Pinpoint the cell where the given text exists, returning its [x, y] midpoint coordinate. 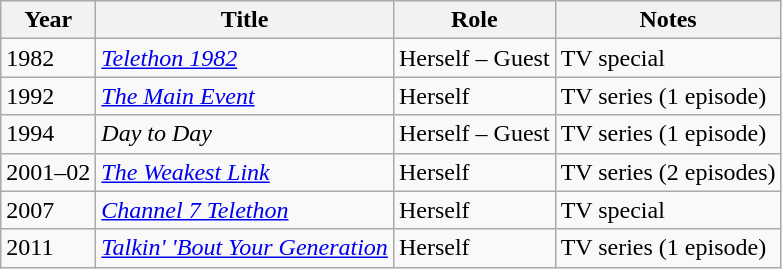
Year [48, 20]
1982 [48, 58]
2001–02 [48, 172]
2007 [48, 210]
Role [474, 20]
Notes [668, 20]
1992 [48, 96]
TV series (2 episodes) [668, 172]
Title [245, 20]
Talkin' 'Bout Your Generation [245, 248]
Day to Day [245, 134]
The Main Event [245, 96]
Telethon 1982 [245, 58]
2011 [48, 248]
The Weakest Link [245, 172]
Channel 7 Telethon [245, 210]
1994 [48, 134]
